Extract the (X, Y) coordinate from the center of the cell holding the provided text.  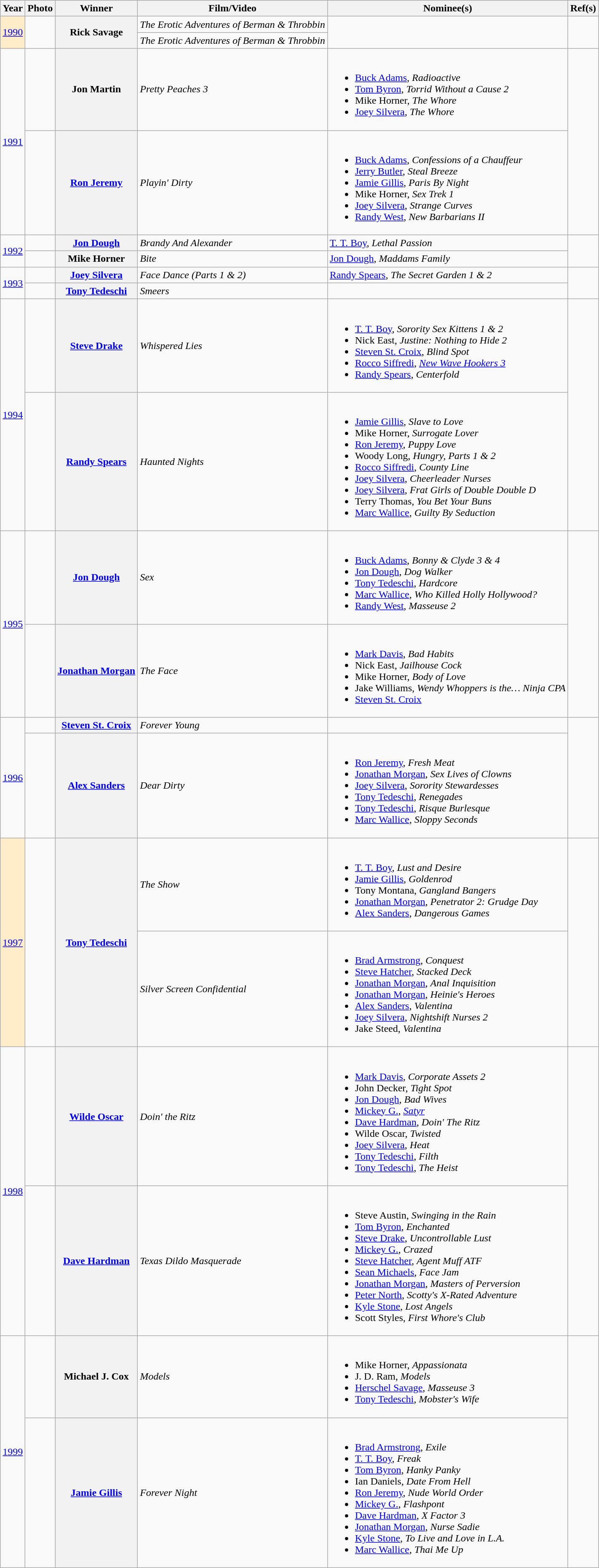
Buck Adams, Bonny & Clyde 3 & 4Jon Dough, Dog WalkerTony Tedeschi, HardcoreMarc Wallice, Who Killed Holly Hollywood?Randy West, Masseuse 2 (447, 577)
Rick Savage (96, 32)
Randy Spears, The Secret Garden 1 & 2 (447, 275)
Film/Video (233, 8)
1992 (13, 251)
Playin' Dirty (233, 183)
1990 (13, 32)
Buck Adams, RadioactiveTom Byron, Torrid Without a Cause 2Mike Horner, The WhoreJoey Silvera, The Whore (447, 89)
1998 (13, 1191)
1991 (13, 142)
1999 (13, 1452)
1995 (13, 624)
Michael J. Cox (96, 1377)
Whispered Lies (233, 346)
1993 (13, 283)
Jon Martin (96, 89)
Mike Horner, AppassionataJ. D. Ram, ModelsHerschel Savage, Masseuse 3Tony Tedeschi, Mobster's Wife (447, 1377)
Smeers (233, 291)
Face Dance (Parts 1 & 2) (233, 275)
T. T. Boy, Lethal Passion (447, 243)
Alex Sanders (96, 786)
Year (13, 8)
1996 (13, 778)
The Face (233, 670)
Dear Dirty (233, 786)
Joey Silvera (96, 275)
Steve Drake (96, 346)
1994 (13, 415)
Sex (233, 577)
Ron Jeremy (96, 183)
Pretty Peaches 3 (233, 89)
Jamie Gillis (96, 1493)
Mike Horner (96, 259)
Forever Night (233, 1493)
Steven St. Croix (96, 725)
Ref(s) (583, 8)
Haunted Nights (233, 461)
Models (233, 1377)
Silver Screen Confidential (233, 989)
The Show (233, 884)
Randy Spears (96, 461)
Photo (40, 8)
Bite (233, 259)
Nominee(s) (447, 8)
Brandy And Alexander (233, 243)
T. T. Boy, Lust and DesireJamie Gillis, GoldenrodTony Montana, Gangland BangersJonathan Morgan, Penetrator 2: Grudge DayAlex Sanders, Dangerous Games (447, 884)
Wilde Oscar (96, 1116)
Winner (96, 8)
Jon Dough, Maddams Family (447, 259)
Doin' the Ritz (233, 1116)
1997 (13, 942)
Texas Dildo Masquerade (233, 1261)
Dave Hardman (96, 1261)
Forever Young (233, 725)
Jonathan Morgan (96, 670)
Mark Davis, Bad HabitsNick East, Jailhouse CockMike Horner, Body of LoveJake Williams, Wendy Whoppers is the… Ninja CPASteven St. Croix (447, 670)
